Find where the given text appears and provide that cell's center as (x, y) coordinate. 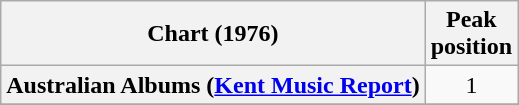
Australian Albums (Kent Music Report) (213, 85)
Peakposition (471, 34)
Chart (1976) (213, 34)
1 (471, 85)
